Pinpoint the cell where the given text exists, returning its [X, Y] midpoint coordinate. 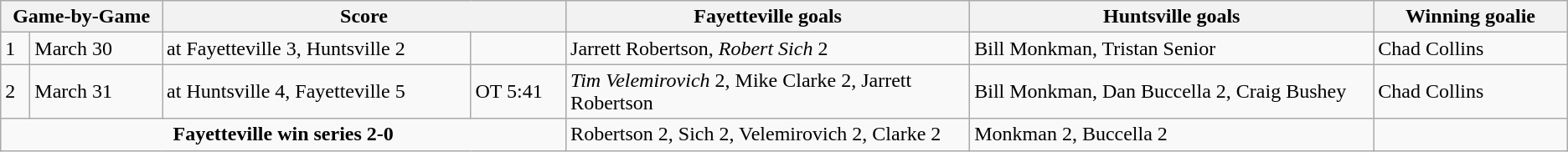
at Huntsville 4, Fayetteville 5 [317, 92]
Bill Monkman, Dan Buccella 2, Craig Bushey [1172, 92]
Robertson 2, Sich 2, Velemirovich 2, Clarke 2 [768, 134]
Score [364, 17]
Fayetteville win series 2-0 [283, 134]
1 [15, 48]
at Fayetteville 3, Huntsville 2 [317, 48]
Monkman 2, Buccella 2 [1172, 134]
Jarrett Robertson, Robert Sich 2 [768, 48]
Bill Monkman, Tristan Senior [1172, 48]
March 30 [96, 48]
OT 5:41 [518, 92]
Game-by-Game [82, 17]
2 [15, 92]
Winning goalie [1471, 17]
Huntsville goals [1172, 17]
Fayetteville goals [768, 17]
Tim Velemirovich 2, Mike Clarke 2, Jarrett Robertson [768, 92]
March 31 [96, 92]
